Return (X, Y) of the center of cell containing provided text 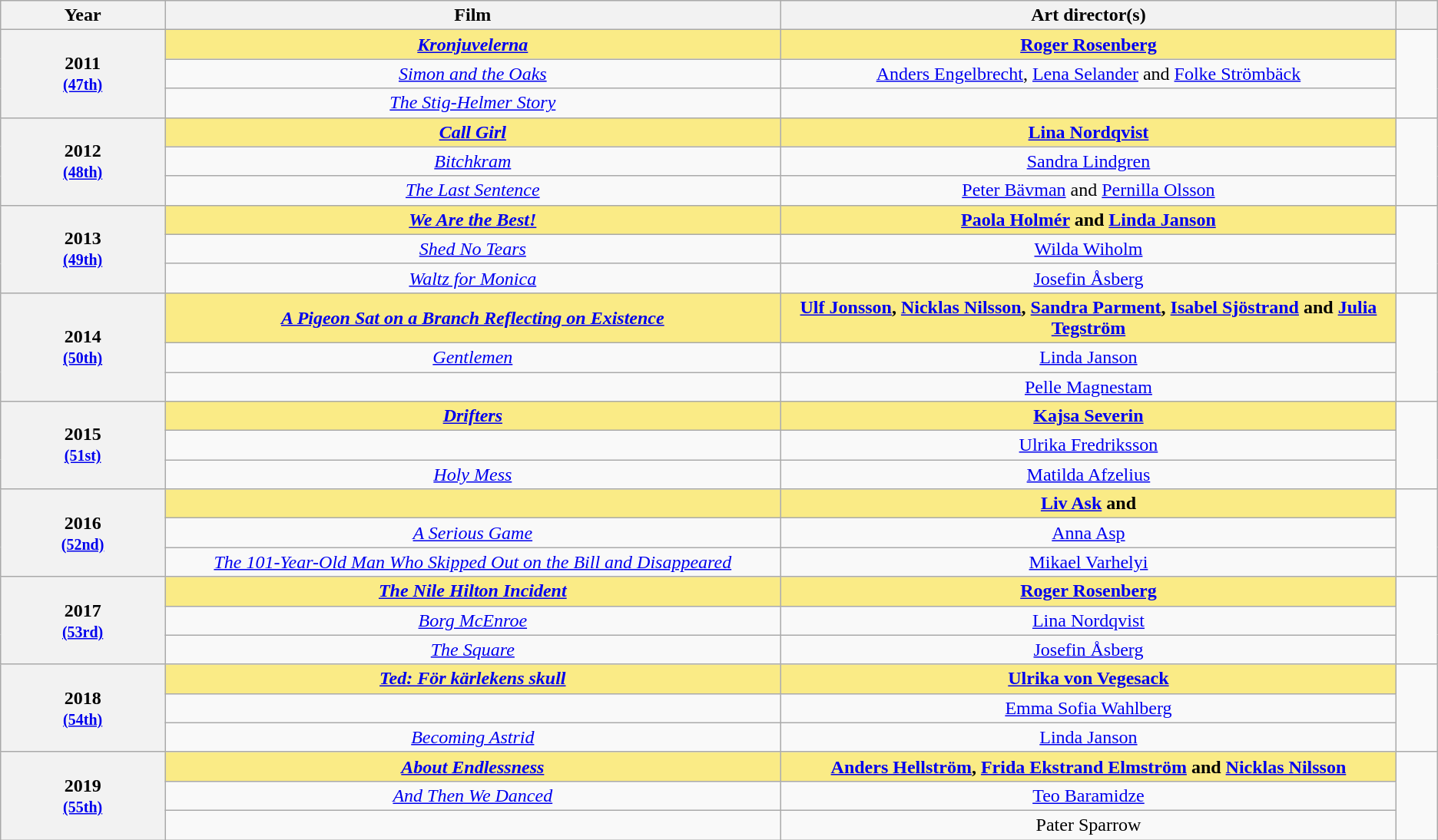
Bitchkram (472, 161)
The Last Sentence (472, 190)
Kajsa Severin (1088, 416)
A Pigeon Sat on a Branch Reflecting on Existence (472, 318)
Mikael Varhelyi (1088, 562)
2013(49th) (83, 249)
The Nile Hilton Incident (472, 591)
Simon and the Oaks (472, 74)
Anna Asp (1088, 533)
The Stig-Helmer Story (472, 103)
Call Girl (472, 132)
About Endlessness (472, 766)
Shed No Tears (472, 249)
Emma Sofia Wahlberg (1088, 708)
2016(52nd) (83, 533)
2012(48th) (83, 161)
Matilda Afzelius (1088, 475)
Film (472, 15)
Holy Mess (472, 475)
Pelle Magnestam (1088, 386)
Paola Holmér and Linda Janson (1088, 220)
Year (83, 15)
Peter Bävman and Pernilla Olsson (1088, 190)
Sandra Lindgren (1088, 161)
2015(51st) (83, 445)
And Then We Danced (472, 795)
Ulf Jonsson, Nicklas Nilsson, Sandra Parment, Isabel Sjöstrand and Julia Tegström (1088, 318)
Liv Ask and (1088, 504)
We Are the Best! (472, 220)
2011(47th) (83, 74)
Waltz for Monica (472, 278)
2019(55th) (83, 795)
2014(50th) (83, 347)
Pater Sparrow (1088, 825)
Teo Baramidze (1088, 795)
Ulrika von Vegesack (1088, 679)
Art director(s) (1088, 15)
Anders Hellström, Frida Ekstrand Elmström and Nicklas Nilsson (1088, 766)
2018(54th) (83, 708)
Anders Engelbrecht, Lena Selander and Folke Strömbäck (1088, 74)
Becoming Astrid (472, 737)
Ulrika Fredriksson (1088, 445)
The 101-Year-Old Man Who Skipped Out on the Bill and Disappeared (472, 562)
2017(53rd) (83, 620)
A Serious Game (472, 533)
Ted: För kärlekens skull (472, 679)
Wilda Wiholm (1088, 249)
The Square (472, 650)
Borg McEnroe (472, 620)
Drifters (472, 416)
Gentlemen (472, 357)
Kronjuvelerna (472, 45)
